Pinpoint the cell where the given text exists, returning its [X, Y] midpoint coordinate. 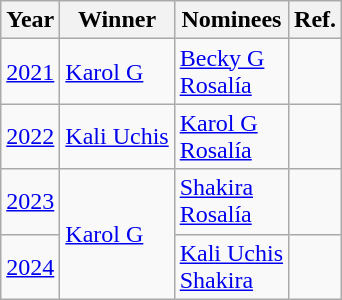
2022 [30, 136]
Kali UchisShakira [231, 266]
Year [30, 20]
Nominees [231, 20]
2023 [30, 202]
Becky GRosalía [231, 72]
Winner [117, 20]
Kali Uchis [117, 136]
Ref. [316, 20]
2024 [30, 266]
ShakiraRosalía [231, 202]
2021 [30, 72]
Karol GRosalía [231, 136]
